Locate the cell with the specified text and output its [X, Y] center coordinate. 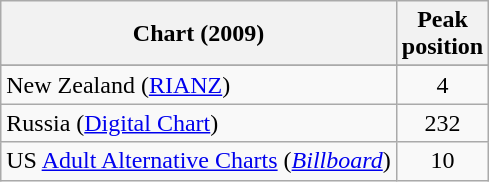
Russia (Digital Chart) [199, 123]
Peakposition [442, 34]
US Adult Alternative Charts (Billboard) [199, 161]
New Zealand (RIANZ) [199, 85]
4 [442, 85]
10 [442, 161]
Chart (2009) [199, 34]
232 [442, 123]
